Return (x, y) of the center of cell containing provided text 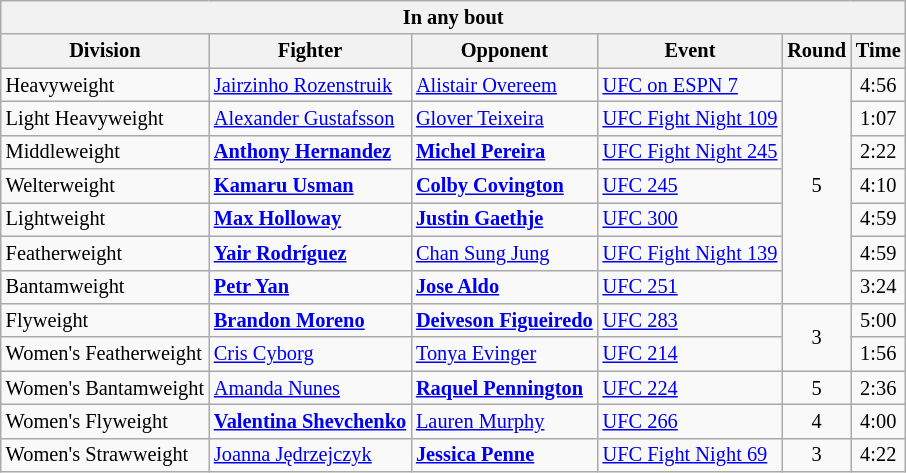
UFC Fight Night 69 (690, 455)
Featherweight (105, 253)
Heavyweight (105, 85)
UFC Fight Night 245 (690, 152)
Deiveson Figueiredo (504, 320)
UFC 266 (690, 421)
Justin Gaethje (504, 219)
Anthony Hernandez (310, 152)
Opponent (504, 51)
Women's Flyweight (105, 421)
Jessica Penne (504, 455)
5:00 (878, 320)
Event (690, 51)
UFC 224 (690, 388)
Chan Sung Jung (504, 253)
Michel Pereira (504, 152)
Alistair Overeem (504, 85)
Women's Bantamweight (105, 388)
Raquel Pennington (504, 388)
Glover Teixeira (504, 118)
1:07 (878, 118)
Cris Cyborg (310, 354)
In any bout (454, 17)
Middleweight (105, 152)
4 (816, 421)
Lauren Murphy (504, 421)
Brandon Moreno (310, 320)
UFC Fight Night 109 (690, 118)
1:56 (878, 354)
UFC 300 (690, 219)
Yair Rodríguez (310, 253)
Valentina Shevchenko (310, 421)
2:22 (878, 152)
Bantamweight (105, 287)
Division (105, 51)
Flyweight (105, 320)
Jose Aldo (504, 287)
Women's Featherweight (105, 354)
4:22 (878, 455)
Petr Yan (310, 287)
Women's Strawweight (105, 455)
Welterweight (105, 186)
Alexander Gustafsson (310, 118)
Time (878, 51)
UFC 245 (690, 186)
Light Heavyweight (105, 118)
UFC Fight Night 139 (690, 253)
UFC 214 (690, 354)
Tonya Evinger (504, 354)
Fighter (310, 51)
4:10 (878, 186)
Joanna Jędrzejczyk (310, 455)
Jairzinho Rozenstruik (310, 85)
3:24 (878, 287)
Round (816, 51)
Max Holloway (310, 219)
4:56 (878, 85)
UFC on ESPN 7 (690, 85)
2:36 (878, 388)
Lightweight (105, 219)
UFC 283 (690, 320)
Colby Covington (504, 186)
UFC 251 (690, 287)
Amanda Nunes (310, 388)
4:00 (878, 421)
Kamaru Usman (310, 186)
